From the cell containing the given text, extract its center point as (x, y) coordinate. 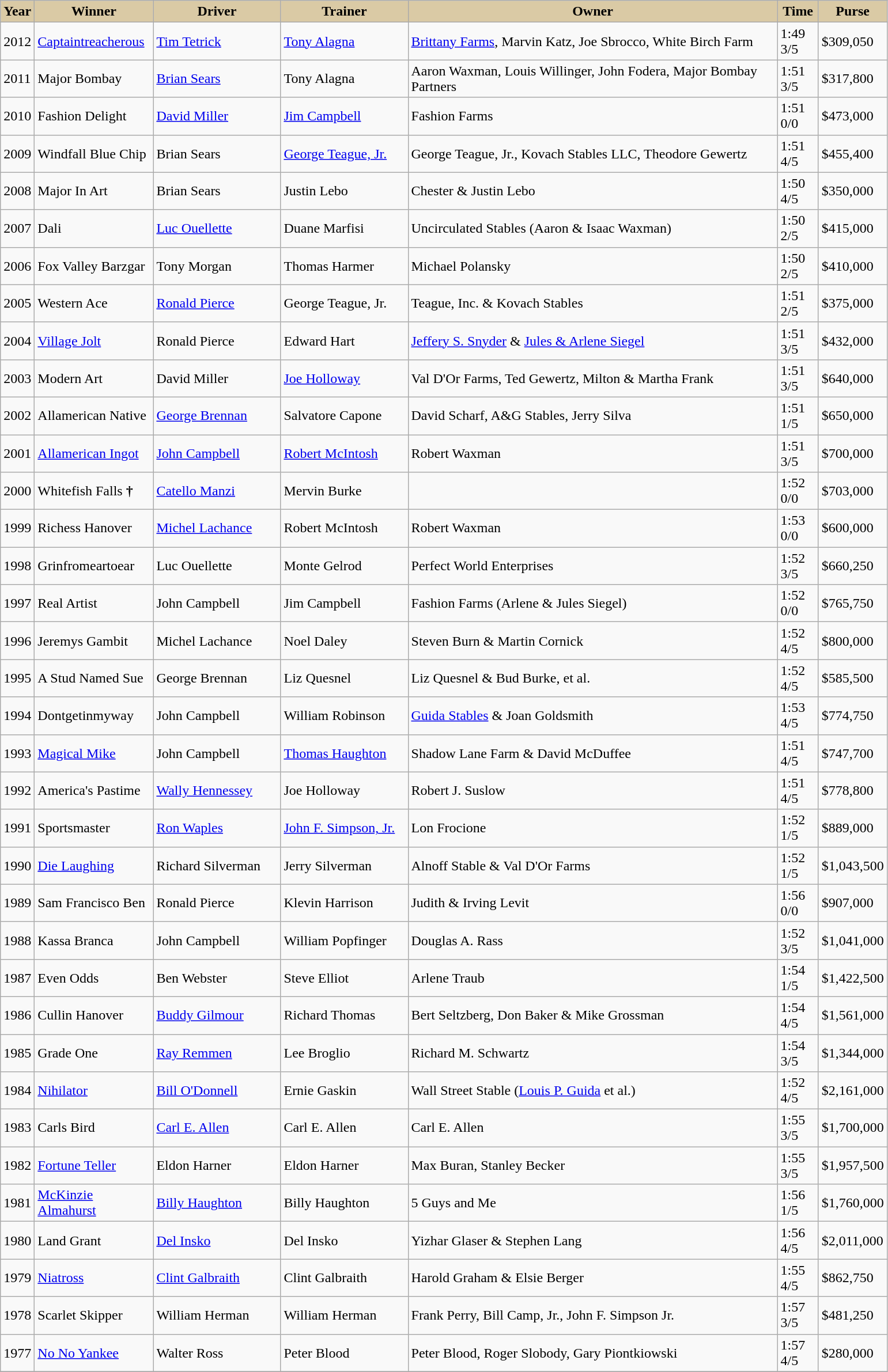
Scarlet Skipper (94, 1316)
1979 (17, 1278)
2007 (17, 228)
Alnoff Stable & Val D'Or Farms (592, 865)
No No Yankee (94, 1352)
$774,750 (853, 715)
Robert J. Suslow (592, 790)
1998 (17, 566)
Max Buran, Stanley Becker (592, 1166)
Grinfromeartoear (94, 566)
1984 (17, 1091)
Sportsmaster (94, 828)
Jeffery S. Snyder & Jules & Arlene Siegel (592, 341)
Bert Seltzberg, Don Baker & Mike Grossman (592, 1015)
Thomas Harmer (345, 266)
1:56 1/5 (798, 1203)
Walter Ross (217, 1352)
Jerry Silverman (345, 865)
A Stud Named Sue (94, 679)
Whitefish Falls † (94, 491)
Year (17, 12)
Ron Waples (217, 828)
Aaron Waxman, Louis Willinger, John Fodera, Major Bombay Partners (592, 78)
$800,000 (853, 640)
2005 (17, 303)
William Robinson (345, 715)
2001 (17, 453)
1977 (17, 1352)
$600,000 (853, 529)
Frank Perry, Bill Camp, Jr., John F. Simpson Jr. (592, 1316)
1981 (17, 1203)
Lon Frocione (592, 828)
John F. Simpson, Jr. (345, 828)
Lee Broglio (345, 1053)
Perfect World Enterprises (592, 566)
Guida Stables & Joan Goldsmith (592, 715)
Land Grant (94, 1241)
Shadow Lane Farm & David McDuffee (592, 753)
Harold Graham & Elsie Berger (592, 1278)
Carls Bird (94, 1128)
$1,043,500 (853, 865)
Chester & Justin Lebo (592, 191)
1983 (17, 1128)
$1,957,500 (853, 1166)
1982 (17, 1166)
1992 (17, 790)
1:51 2/5 (798, 303)
Real Artist (94, 604)
Yizhar Glaser & Stephen Lang (592, 1241)
$585,500 (853, 679)
Peter Blood, Roger Slobody, Gary Piontkiowski (592, 1352)
Tony Morgan (217, 266)
Fox Valley Barzgar (94, 266)
Douglas A. Rass (592, 940)
$1,700,000 (853, 1128)
Steven Burn & Martin Cornick (592, 640)
2002 (17, 416)
2011 (17, 78)
Wally Hennessey (217, 790)
Buddy Gilmour (217, 1015)
2012 (17, 41)
$765,750 (853, 604)
1:53 0/0 (798, 529)
$640,000 (853, 378)
Arlene Traub (592, 978)
Purse (853, 12)
1994 (17, 715)
Fashion Farms (Arlene & Jules Siegel) (592, 604)
1:54 3/5 (798, 1053)
Noel Daley (345, 640)
$410,000 (853, 266)
Magical Mike (94, 753)
Richard Thomas (345, 1015)
Ray Remmen (217, 1053)
Major In Art (94, 191)
Time (798, 12)
Teague, Inc. & Kovach Stables (592, 303)
Edward Hart (345, 341)
1:55 4/5 (798, 1278)
1993 (17, 753)
$481,250 (853, 1316)
Wall Street Stable (Louis P. Guida et al.) (592, 1091)
2010 (17, 116)
Michael Polansky (592, 266)
$309,050 (853, 41)
Allamerican Ingot (94, 453)
1:57 4/5 (798, 1352)
Salvatore Capone (345, 416)
1985 (17, 1053)
Justin Lebo (345, 191)
5 Guys and Me (592, 1203)
1978 (17, 1316)
Trainer (345, 12)
Western Ace (94, 303)
1:50 4/5 (798, 191)
$2,011,000 (853, 1241)
America's Pastime (94, 790)
$375,000 (853, 303)
Nihilator (94, 1091)
Captaintreacherous (94, 41)
$703,000 (853, 491)
$862,750 (853, 1278)
1999 (17, 529)
Dali (94, 228)
$747,700 (853, 753)
Dontgetinmyway (94, 715)
Kassa Branca (94, 940)
Niatross (94, 1278)
Uncirculated Stables (Aaron & Isaac Waxman) (592, 228)
Ernie Gaskin (345, 1091)
1:54 4/5 (798, 1015)
Major Bombay (94, 78)
$317,800 (853, 78)
Richard Silverman (217, 865)
Monte Gelrod (345, 566)
$700,000 (853, 453)
$1,041,000 (853, 940)
Liz Quesnel (345, 679)
$350,000 (853, 191)
Thomas Haughton (345, 753)
2003 (17, 378)
Klevin Harrison (345, 903)
William Popfinger (345, 940)
Tim Tetrick (217, 41)
$432,000 (853, 341)
Brittany Farms, Marvin Katz, Joe Sbrocco, White Birch Farm (592, 41)
$1,422,500 (853, 978)
Duane Marfisi (345, 228)
1988 (17, 940)
1:56 4/5 (798, 1241)
$889,000 (853, 828)
McKinzie Almahurst (94, 1203)
$1,561,000 (853, 1015)
Val D'Or Farms, Ted Gewertz, Milton & Martha Frank (592, 378)
1987 (17, 978)
Mervin Burke (345, 491)
David Scharf, A&G Stables, Jerry Silva (592, 416)
$455,400 (853, 153)
$907,000 (853, 903)
1:51 0/0 (798, 116)
$660,250 (853, 566)
$778,800 (853, 790)
Allamerican Native (94, 416)
1995 (17, 679)
Fashion Farms (592, 116)
2008 (17, 191)
Die Laughing (94, 865)
1991 (17, 828)
$2,161,000 (853, 1091)
Winner (94, 12)
1980 (17, 1241)
Grade One (94, 1053)
Owner (592, 12)
Even Odds (94, 978)
$1,344,000 (853, 1053)
1:56 0/0 (798, 903)
Cullin Hanover (94, 1015)
Village Jolt (94, 341)
$415,000 (853, 228)
2000 (17, 491)
Sam Francisco Ben (94, 903)
Catello Manzi (217, 491)
1:54 1/5 (798, 978)
Richess Hanover (94, 529)
$650,000 (853, 416)
1997 (17, 604)
Windfall Blue Chip (94, 153)
$473,000 (853, 116)
Bill O'Donnell (217, 1091)
Modern Art (94, 378)
Driver (217, 12)
1986 (17, 1015)
2009 (17, 153)
1:57 3/5 (798, 1316)
George Teague, Jr., Kovach Stables LLC, Theodore Gewertz (592, 153)
Richard M. Schwartz (592, 1053)
Steve Elliot (345, 978)
Peter Blood (345, 1352)
$280,000 (853, 1352)
$1,760,000 (853, 1203)
1:53 4/5 (798, 715)
2004 (17, 341)
Judith & Irving Levit (592, 903)
Fashion Delight (94, 116)
1989 (17, 903)
1:49 3/5 (798, 41)
2006 (17, 266)
1990 (17, 865)
Jeremys Gambit (94, 640)
Liz Quesnel & Bud Burke, et al. (592, 679)
1:51 1/5 (798, 416)
Ben Webster (217, 978)
1996 (17, 640)
Fortune Teller (94, 1166)
